Provide the (x, y) coordinate of the cell's center where the given text is located.  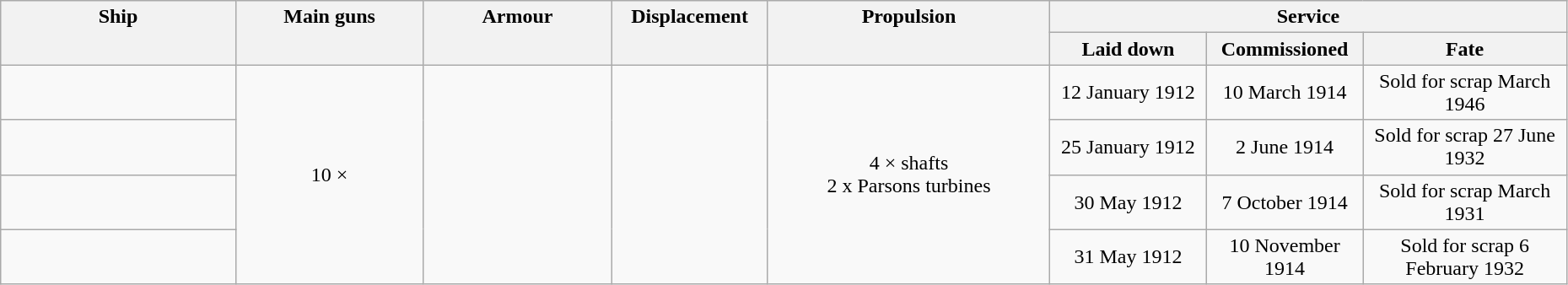
Sold for scrap 6 February 1932 (1464, 256)
10 November 1914 (1285, 256)
Propulsion (908, 33)
Displacement (690, 33)
12 January 1912 (1129, 93)
31 May 1912 (1129, 256)
25 January 1912 (1129, 147)
Fate (1464, 49)
Sold for scrap 27 June 1932 (1464, 147)
Ship (118, 33)
Laid down (1129, 49)
Sold for scrap March 1931 (1464, 202)
Sold for scrap March 1946 (1464, 93)
2 June 1914 (1285, 147)
10 March 1914 (1285, 93)
Main guns (329, 33)
7 October 1914 (1285, 202)
30 May 1912 (1129, 202)
4 × shafts2 x Parsons turbines (908, 175)
Commissioned (1285, 49)
10 × (329, 175)
Armour (518, 33)
Service (1309, 17)
